From the cell containing the given text, extract its center point as (x, y) coordinate. 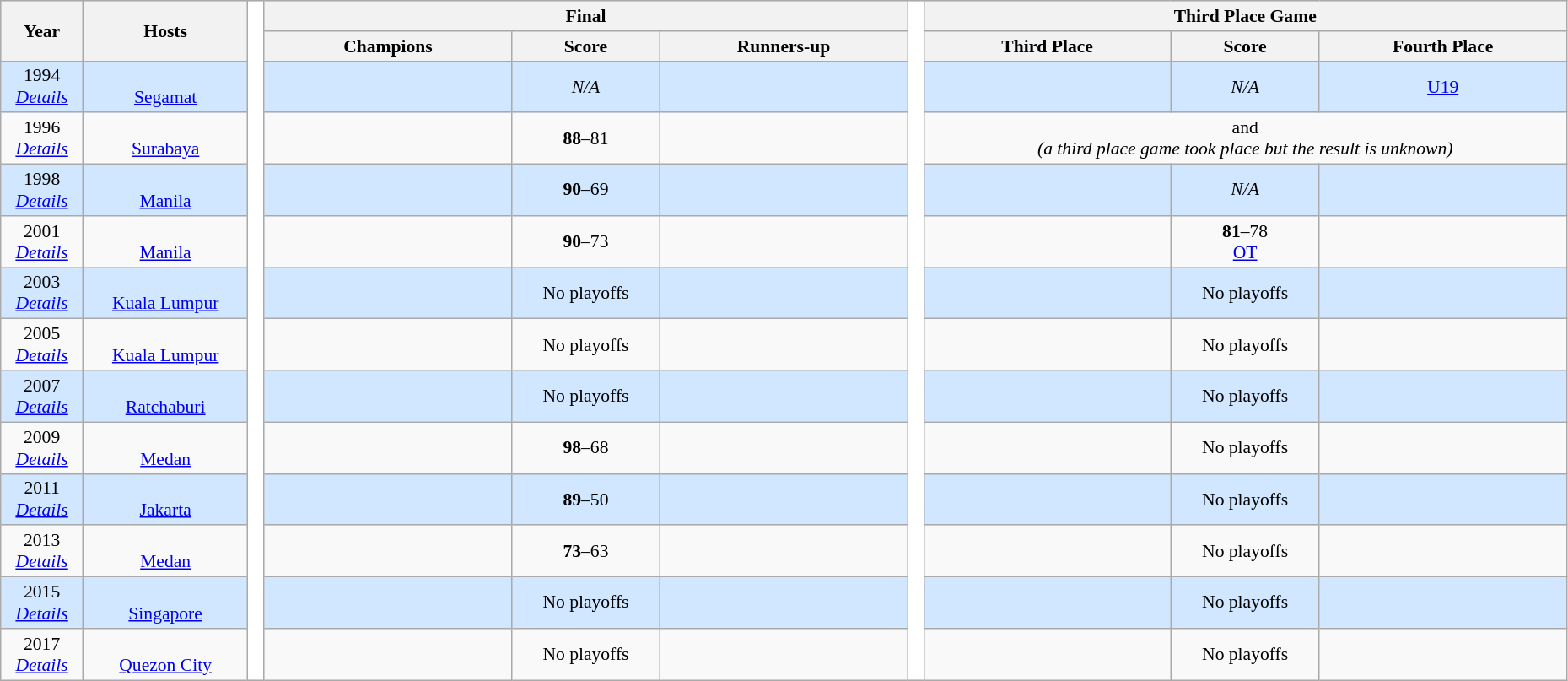
2001 Details (42, 241)
1998 Details (42, 191)
73–63 (586, 552)
and (a third place game took place but the result is unknown) (1245, 138)
Runners-up (783, 46)
Ratchaburi (165, 397)
Segamat (165, 86)
90–73 (586, 241)
Singapore (165, 603)
2013 Details (42, 552)
88–81 (586, 138)
Champions (388, 46)
Third Place Game (1245, 16)
90–69 (586, 191)
2017 Details (42, 655)
2003 Details (42, 294)
2011 Details (42, 500)
2015 Details (42, 603)
2009 Details (42, 447)
89–50 (586, 500)
1996 Details (42, 138)
81–78OT (1245, 241)
Year (42, 30)
1994 Details (42, 86)
Final (585, 16)
2005 Details (42, 344)
98–68 (586, 447)
Hosts (165, 30)
Surabaya (165, 138)
Fourth Place (1442, 46)
Third Place (1048, 46)
Jakarta (165, 500)
2007 Details (42, 397)
Quezon City (165, 655)
U19 (1442, 86)
